Detect which cell encompasses the target text, then output its [x, y] center coordinate. 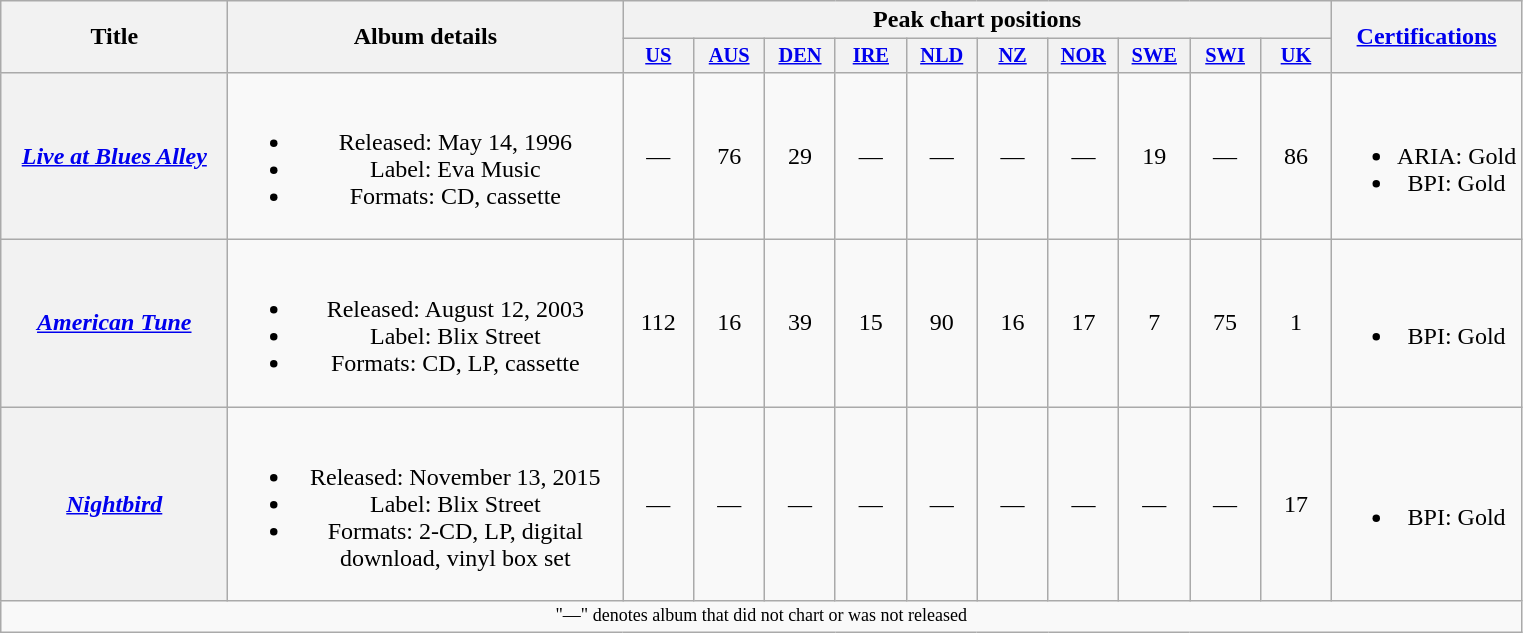
ARIA: GoldBPI: Gold [1426, 156]
90 [942, 324]
"—" denotes album that did not chart or was not released [762, 616]
15 [870, 324]
American Tune [114, 324]
Album details [426, 37]
112 [658, 324]
US [658, 56]
75 [1226, 324]
1 [1296, 324]
7 [1154, 324]
Title [114, 37]
NOR [1084, 56]
DEN [800, 56]
SWE [1154, 56]
Nightbird [114, 504]
29 [800, 156]
19 [1154, 156]
76 [730, 156]
UK [1296, 56]
Peak chart positions [978, 20]
NZ [1012, 56]
39 [800, 324]
Released: November 13, 2015Label: Blix StreetFormats: 2-CD, LP, digital download, vinyl box set [426, 504]
IRE [870, 56]
Released: August 12, 2003Label: Blix StreetFormats: CD, LP, cassette [426, 324]
NLD [942, 56]
86 [1296, 156]
Certifications [1426, 37]
SWI [1226, 56]
Released: May 14, 1996Label: Eva MusicFormats: CD, cassette [426, 156]
Live at Blues Alley [114, 156]
AUS [730, 56]
